Determine the (X, Y) coordinate at the center of the cell enclosing the given text.  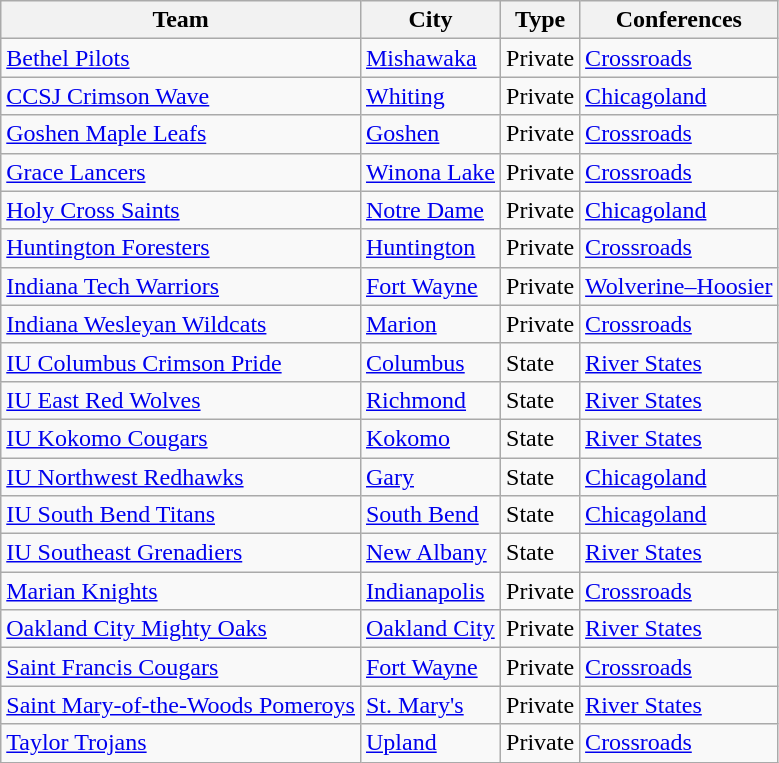
IU Southeast Grenadiers (181, 553)
Conferences (679, 20)
Marion (430, 324)
Goshen Maple Leafs (181, 134)
CCSJ Crimson Wave (181, 96)
Wolverine–Hoosier (679, 286)
Saint Mary-of-the-Woods Pomeroys (181, 705)
Oakland City Mighty Oaks (181, 629)
City (430, 20)
IU East Red Wolves (181, 400)
Gary (430, 477)
Team (181, 20)
Kokomo (430, 438)
Columbus (430, 362)
Mishawaka (430, 58)
IU Kokomo Cougars (181, 438)
Huntington Foresters (181, 248)
Indiana Wesleyan Wildcats (181, 324)
Bethel Pilots (181, 58)
Taylor Trojans (181, 743)
Huntington (430, 248)
Whiting (430, 96)
St. Mary's (430, 705)
Winona Lake (430, 172)
Indiana Tech Warriors (181, 286)
Goshen (430, 134)
Holy Cross Saints (181, 210)
Type (540, 20)
Oakland City (430, 629)
Indianapolis (430, 591)
Grace Lancers (181, 172)
IU South Bend Titans (181, 515)
Marian Knights (181, 591)
New Albany (430, 553)
Richmond (430, 400)
IU Northwest Redhawks (181, 477)
Upland (430, 743)
South Bend (430, 515)
IU Columbus Crimson Pride (181, 362)
Saint Francis Cougars (181, 667)
Notre Dame (430, 210)
